Identify which cell holds the provided text, then report its [x, y] central coordinate. 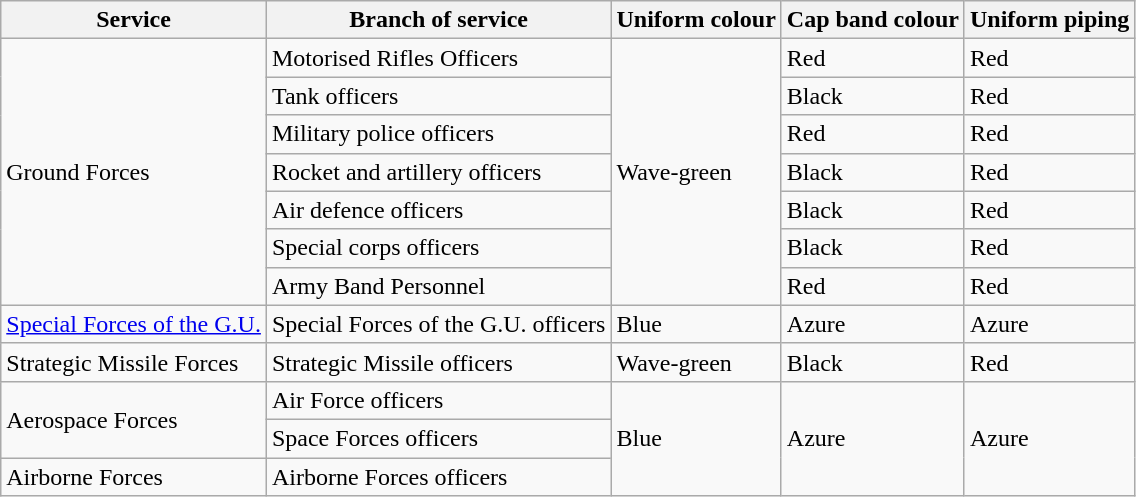
Airborne Forces [134, 477]
Aerospace Forces [134, 419]
Army Band Personnel [438, 286]
Special corps officers [438, 248]
Uniform colour [696, 20]
Motorised Rifles Officers [438, 58]
Strategic Missile Forces [134, 362]
Branch of service [438, 20]
Airborne Forces officers [438, 477]
Special Forces of the G.U. [134, 324]
Rocket and artillery officers [438, 172]
Space Forces officers [438, 438]
Service [134, 20]
Military police officers [438, 134]
Special Forces of the G.U. officers [438, 324]
Air defence officers [438, 210]
Air Force officers [438, 400]
Tank officers [438, 96]
Strategic Missile officers [438, 362]
Ground Forces [134, 172]
Cap band colour [872, 20]
Uniform piping [1049, 20]
